Capture the cell that displays the provided text and extract its (x, y) central coordinate. 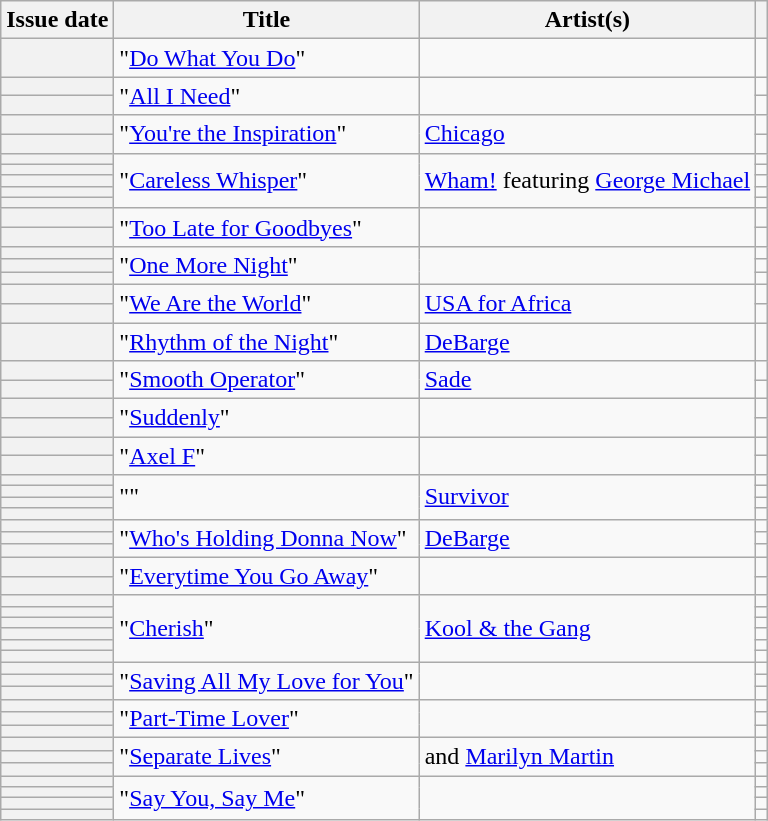
"Part-Time Lover" (266, 719)
and Marilyn Martin (587, 757)
"Separate Lives" (266, 757)
Artist(s) (587, 20)
"Do What You Do" (266, 58)
"Rhythm of the Night" (266, 341)
"" (266, 497)
Sade (587, 380)
Survivor (587, 497)
"Axel F" (266, 456)
"Who's Holding Donna Now" (266, 538)
"Too Late for Goodbyes" (266, 227)
Title (266, 20)
"Say You, Say Me" (266, 798)
"Saving All My Love for You" (266, 681)
"Suddenly" (266, 418)
"You're the Inspiration" (266, 134)
"One More Night" (266, 265)
"Cherish" (266, 628)
"We Are the World" (266, 303)
"Smooth Operator" (266, 380)
"Careless Whisper" (266, 180)
Issue date (58, 20)
Wham! featuring George Michael (587, 180)
"Everytime You Go Away" (266, 576)
USA for Africa (587, 303)
Kool & the Gang (587, 628)
"All I Need" (266, 96)
Chicago (587, 134)
